Capture the cell that displays the provided text and extract its [X, Y] central coordinate. 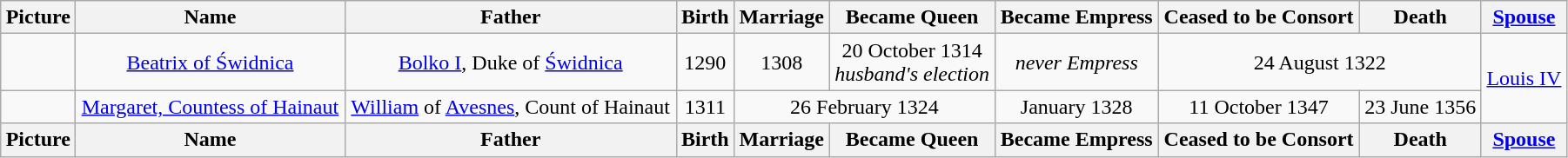
24 August 1322 [1319, 63]
January 1328 [1076, 107]
Beatrix of Świdnica [211, 63]
20 October 1314husband's election [912, 63]
Louis IV [1524, 78]
Margaret, Countess of Hainaut [211, 107]
26 February 1324 [864, 107]
1311 [705, 107]
11 October 1347 [1258, 107]
23 June 1356 [1420, 107]
never Empress [1076, 63]
1290 [705, 63]
Bolko I, Duke of Świdnica [510, 63]
William of Avesnes, Count of Hainaut [510, 107]
1308 [781, 63]
